For the text-containing cell, return its midpoint in (x, y) coordinate format. 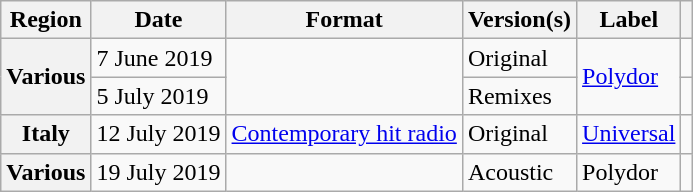
Date (158, 20)
Contemporary hit radio (344, 134)
Italy (46, 134)
Format (344, 20)
5 July 2019 (158, 96)
7 June 2019 (158, 58)
Label (629, 20)
Version(s) (519, 20)
Acoustic (519, 172)
19 July 2019 (158, 172)
Remixes (519, 96)
12 July 2019 (158, 134)
Universal (629, 134)
Region (46, 20)
